Capture the cell that displays the provided text and extract its (X, Y) central coordinate. 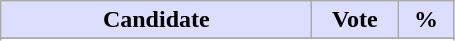
% (426, 20)
Candidate (156, 20)
Vote (355, 20)
